Scan for the cell matching the given text and deliver its [X, Y] coordinate at center. 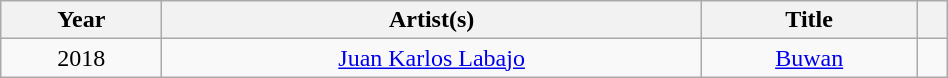
Juan Karlos Labajo [432, 58]
Artist(s) [432, 20]
Buwan [809, 58]
Title [809, 20]
2018 [82, 58]
Year [82, 20]
